Detect which cell encompasses the target text, then output its [x, y] center coordinate. 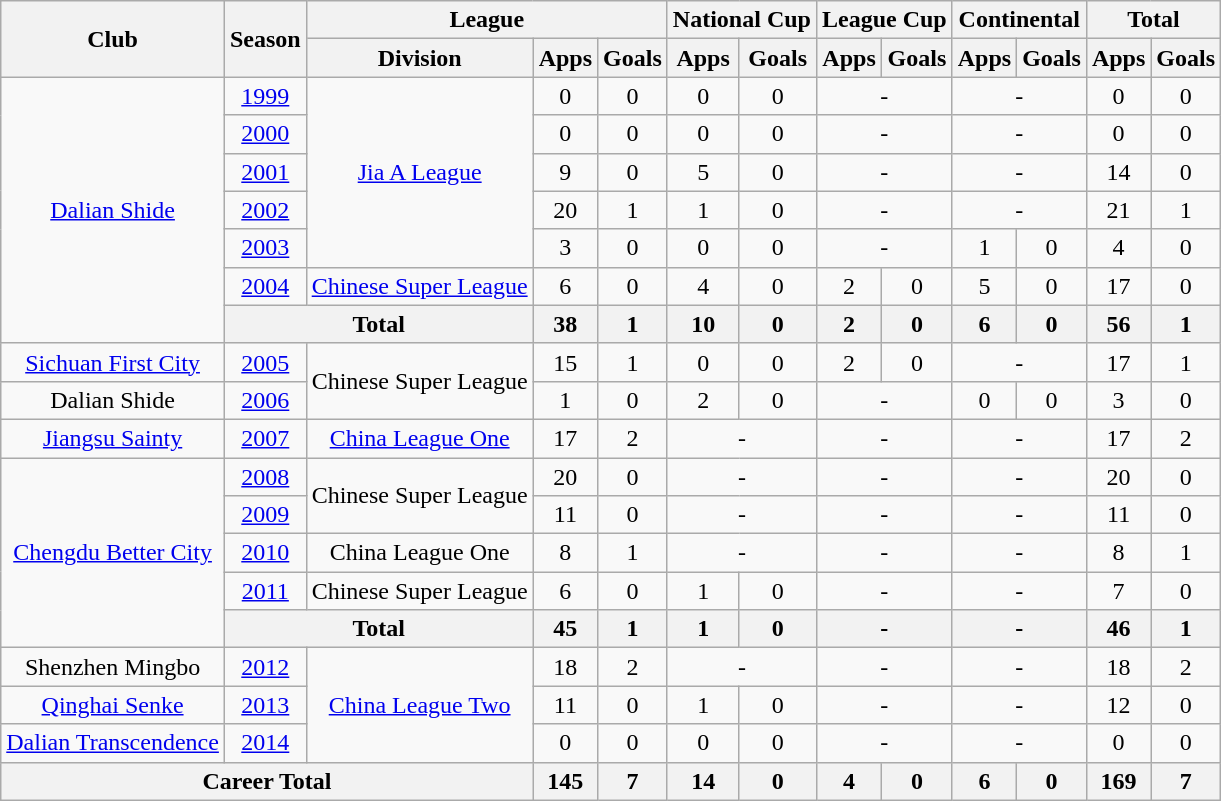
169 [1118, 781]
Season [265, 39]
2005 [265, 362]
Sichuan First City [113, 362]
Jiangsu Sainty [113, 438]
Jia A League [420, 172]
Division [420, 58]
56 [1118, 324]
Chengdu Better City [113, 553]
National Cup [742, 20]
2006 [265, 400]
1999 [265, 96]
2013 [265, 705]
Club [113, 39]
2001 [265, 172]
2007 [265, 438]
12 [1118, 705]
Qinghai Senke [113, 705]
2004 [265, 286]
Continental [1019, 20]
45 [565, 629]
2002 [265, 210]
38 [565, 324]
21 [1118, 210]
10 [703, 324]
2009 [265, 515]
145 [565, 781]
China League Two [420, 705]
Career Total [267, 781]
15 [565, 362]
2010 [265, 553]
9 [565, 172]
Shenzhen Mingbo [113, 667]
46 [1118, 629]
2012 [265, 667]
2011 [265, 591]
2000 [265, 134]
League [486, 20]
2014 [265, 743]
2003 [265, 248]
League Cup [884, 20]
Dalian Transcendence [113, 743]
2008 [265, 477]
